For the text-containing cell, return its midpoint in (X, Y) coordinate format. 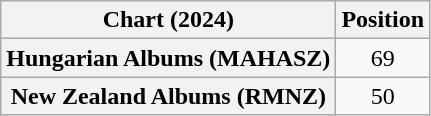
69 (383, 58)
50 (383, 96)
Chart (2024) (168, 20)
Position (383, 20)
Hungarian Albums (MAHASZ) (168, 58)
New Zealand Albums (RMNZ) (168, 96)
